Find where the given text appears and provide that cell's center as [X, Y] coordinate. 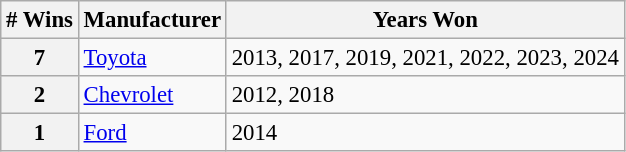
Years Won [425, 20]
Manufacturer [152, 20]
Chevrolet [152, 95]
1 [40, 133]
# Wins [40, 20]
Toyota [152, 58]
7 [40, 58]
2 [40, 95]
2013, 2017, 2019, 2021, 2022, 2023, 2024 [425, 58]
Ford [152, 133]
2012, 2018 [425, 95]
2014 [425, 133]
